For the text-containing cell, return its midpoint in (x, y) coordinate format. 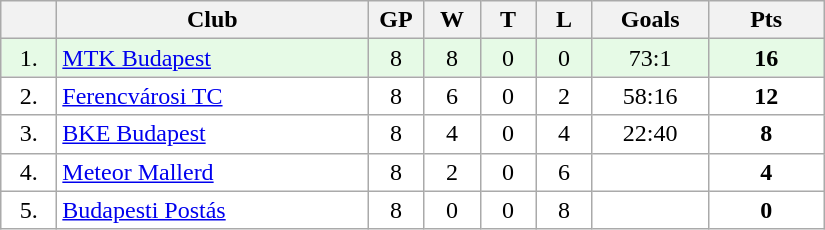
22:40 (650, 134)
3. (29, 134)
Ferencvárosi TC (212, 96)
2. (29, 96)
Meteor Mallerd (212, 172)
L (564, 20)
MTK Budapest (212, 58)
1. (29, 58)
T (508, 20)
W (452, 20)
Budapesti Postás (212, 210)
BKE Budapest (212, 134)
Pts (766, 20)
12 (766, 96)
Goals (650, 20)
GP (396, 20)
73:1 (650, 58)
5. (29, 210)
58:16 (650, 96)
Club (212, 20)
4. (29, 172)
16 (766, 58)
